Provide the (x, y) coordinate of the cell's center where the given text is located.  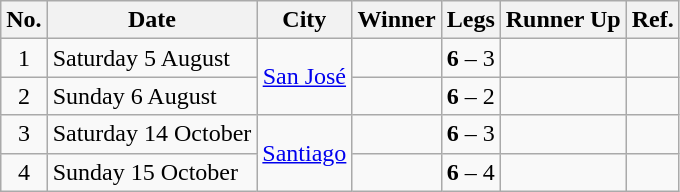
Santiago (304, 153)
Winner (396, 20)
Saturday 5 August (152, 58)
Legs (470, 20)
6 – 4 (470, 172)
4 (24, 172)
Date (152, 20)
Saturday 14 October (152, 134)
6 – 2 (470, 96)
Runner Up (563, 20)
2 (24, 96)
Sunday 6 August (152, 96)
No. (24, 20)
Sunday 15 October (152, 172)
San José (304, 77)
3 (24, 134)
Ref. (652, 20)
City (304, 20)
1 (24, 58)
